Output the [X, Y] coordinate of the center of the cell containing the given text.  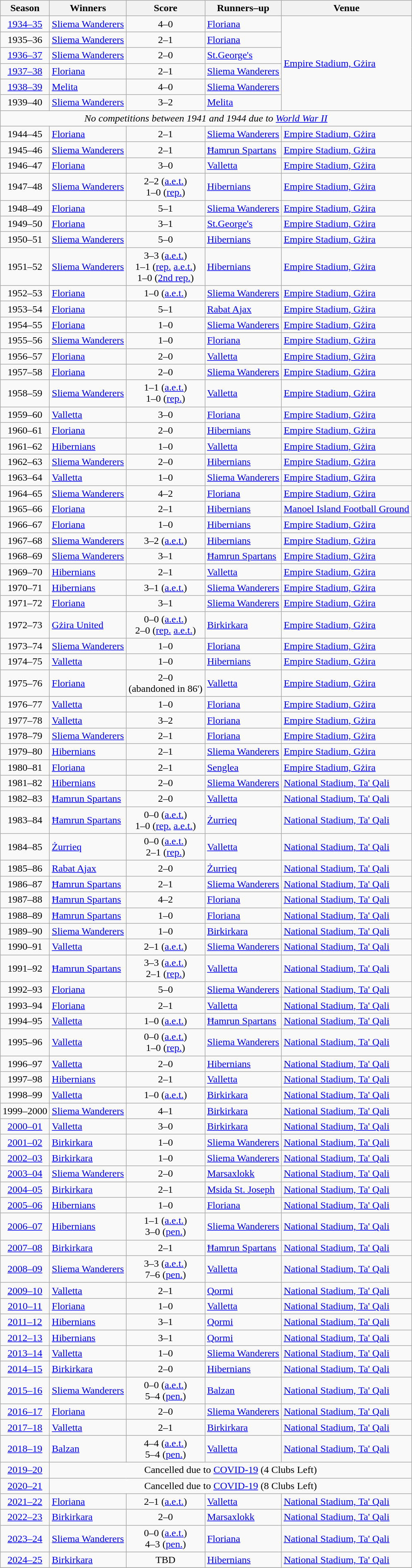
2–0(abandoned in 86') [165, 683]
2022–23 [25, 1517]
1990–91 [25, 947]
1956–57 [25, 356]
1998–99 [25, 1095]
1985–86 [25, 868]
2016–17 [25, 1412]
1964–65 [25, 493]
1984–85 [25, 847]
1987–88 [25, 900]
Venue [346, 8]
1978–79 [25, 736]
2024–25 [25, 1560]
3–2 (a.e.t.) [165, 541]
1954–55 [25, 325]
1958–59 [25, 393]
3–3 (a.e.t.)1–1 (rep. a.e.t.)1–0 (2nd rep.) [165, 267]
1972–73 [25, 625]
Season [25, 8]
2015–16 [25, 1390]
2021–22 [25, 1501]
1–1 (a.e.t.)1–0 (rep.) [165, 393]
1976–77 [25, 704]
Runners–up [243, 8]
1935–36 [25, 40]
1944–45 [25, 134]
2023–24 [25, 1538]
1967–68 [25, 541]
0–0 (a.e.t.)2–1 (rep.) [165, 847]
1945–46 [25, 150]
1993–94 [25, 1005]
1950–51 [25, 240]
1975–76 [25, 683]
2–2 (a.e.t.)1–0 (rep.) [165, 187]
1952–53 [25, 293]
1995–96 [25, 1042]
2020–21 [25, 1486]
TBD [165, 1560]
0–0 (a.e.t.)1–0 (rep. a.e.t.) [165, 820]
1965–66 [25, 509]
2007–08 [25, 1248]
No competitions between 1941 and 1944 due to World War II [206, 118]
3–3 (a.e.t.)2–1 (rep.) [165, 968]
2000–01 [25, 1127]
1994–95 [25, 1021]
1939–40 [25, 102]
Cancelled due to COVID-19 (8 Clubs Left) [231, 1486]
1949–50 [25, 224]
0–0 (a.e.t.)4–3 (pen.) [165, 1538]
1970–71 [25, 588]
1973–74 [25, 646]
1983–84 [25, 820]
2018–19 [25, 1449]
1947–48 [25, 187]
1997–98 [25, 1079]
1953–54 [25, 309]
3–1 (a.e.t.) [165, 588]
2009–10 [25, 1290]
1996–97 [25, 1063]
Gżira United [88, 625]
1960–61 [25, 430]
3–3 (a.e.t.)7–6 (pen.) [165, 1269]
1971–72 [25, 603]
2002–03 [25, 1158]
1948–49 [25, 208]
2006–07 [25, 1227]
2003–04 [25, 1174]
Score [165, 8]
2012–13 [25, 1338]
1980–81 [25, 767]
1936–37 [25, 55]
1979–80 [25, 751]
2017–18 [25, 1427]
2005–06 [25, 1205]
1989–90 [25, 931]
1974–75 [25, 662]
2008–09 [25, 1269]
Winners [88, 8]
1951–52 [25, 267]
1–1 (a.e.t.)3–0 (pen.) [165, 1227]
2004–05 [25, 1189]
1982–83 [25, 799]
1966–67 [25, 525]
Msida St. Joseph [243, 1189]
1992–93 [25, 989]
1938–39 [25, 87]
4–1 [165, 1111]
1963–64 [25, 477]
4–4 (a.e.t.)5–4 (pen.) [165, 1449]
2011–12 [25, 1322]
1959–60 [25, 415]
0–0 (a.e.t.)2–0 (rep. a.e.t.) [165, 625]
1977–78 [25, 720]
2013–14 [25, 1354]
1937–38 [25, 71]
1957–58 [25, 372]
1962–63 [25, 462]
1999–2000 [25, 1111]
1946–47 [25, 165]
2019–20 [25, 1470]
2001–02 [25, 1142]
1934–35 [25, 24]
0–0 (a.e.t.)5–4 (pen.) [165, 1390]
1986–87 [25, 884]
1961–62 [25, 446]
1981–82 [25, 783]
Cancelled due to COVID-19 (4 Clubs Left) [231, 1470]
0–0 (a.e.t.)1–0 (rep.) [165, 1042]
Senglea [243, 767]
1968–69 [25, 556]
1991–92 [25, 968]
1969–70 [25, 572]
1955–56 [25, 341]
Manoel Island Football Ground [346, 509]
2014–15 [25, 1369]
1988–89 [25, 915]
2010–11 [25, 1306]
